Find where the given text appears and provide that cell's center as (X, Y) coordinate. 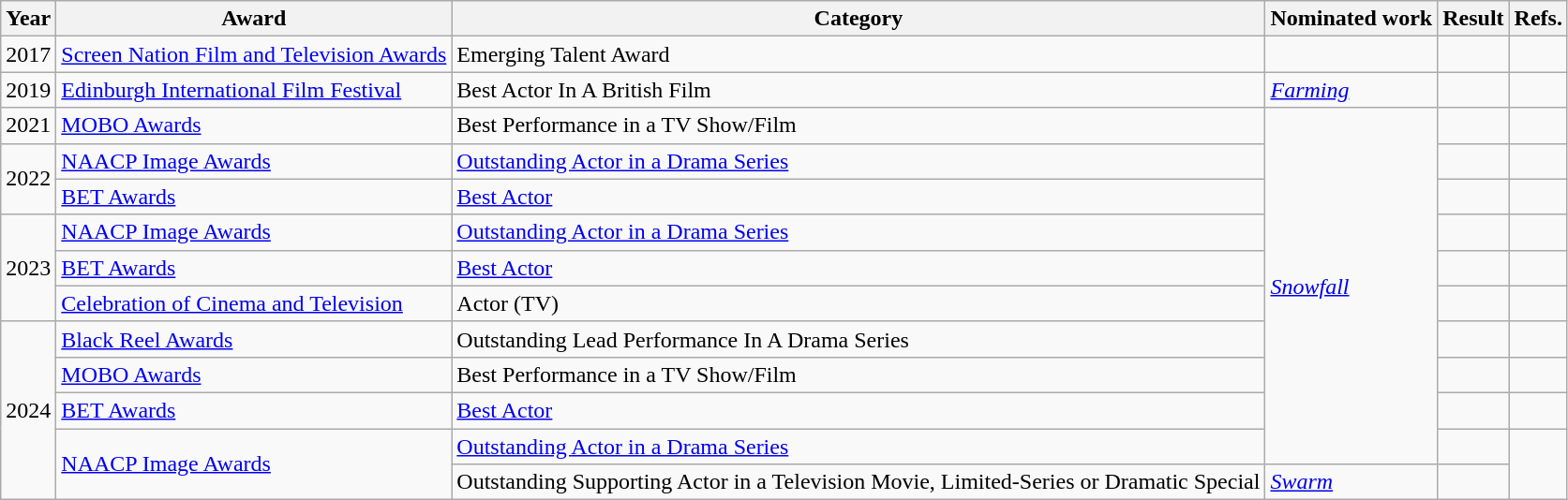
Refs. (1538, 19)
Snowfall (1351, 287)
Best Actor In A British Film (859, 90)
2024 (28, 410)
2021 (28, 125)
Celebration of Cinema and Television (254, 303)
Year (28, 19)
Screen Nation Film and Television Awards (254, 54)
2023 (28, 268)
Edinburgh International Film Festival (254, 90)
Nominated work (1351, 19)
Result (1473, 19)
Farming (1351, 90)
Category (859, 19)
2017 (28, 54)
2019 (28, 90)
Black Reel Awards (254, 339)
Emerging Talent Award (859, 54)
Actor (TV) (859, 303)
2022 (28, 179)
Swarm (1351, 482)
Outstanding Lead Performance In A Drama Series (859, 339)
Outstanding Supporting Actor in a Television Movie, Limited-Series or Dramatic Special (859, 482)
Award (254, 19)
